Return the [x, y] coordinate for the center point of the cell that contains the specified text.  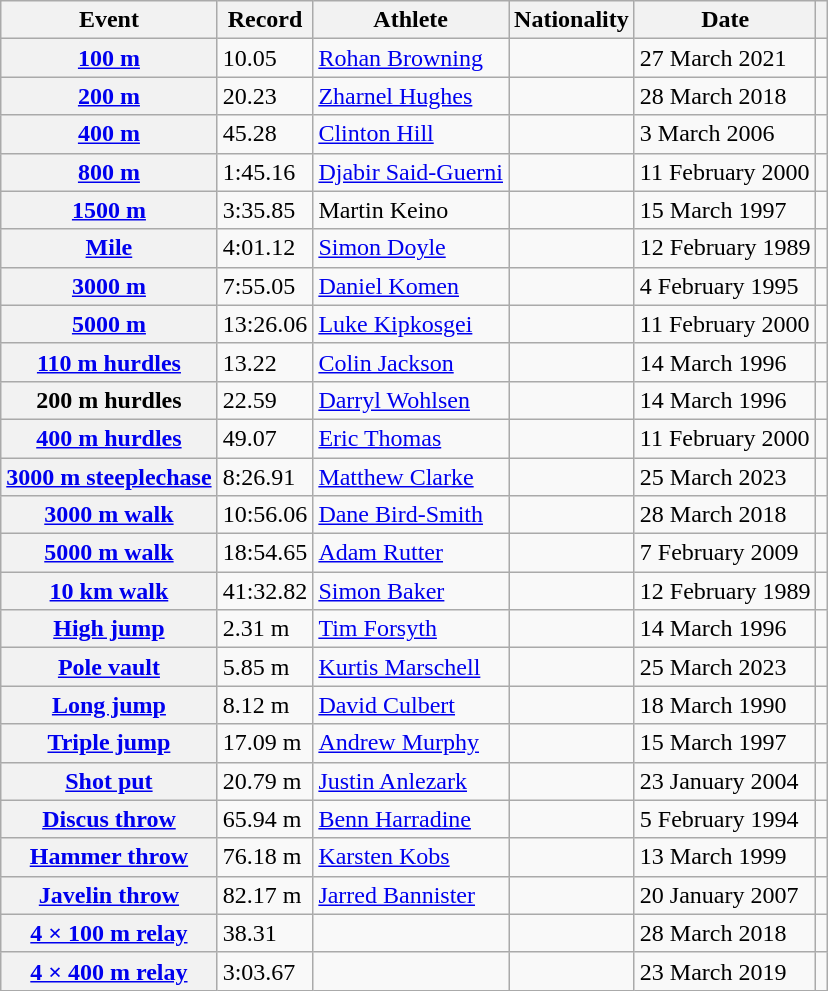
Colin Jackson [411, 362]
49.07 [265, 438]
Simon Doyle [411, 248]
Nationality [572, 20]
Date [725, 20]
Record [265, 20]
400 m hurdles [109, 438]
5000 m walk [109, 553]
20.79 m [265, 781]
4 × 400 m relay [109, 971]
Jarred Bannister [411, 895]
10 km walk [109, 591]
7 February 2009 [725, 553]
Triple jump [109, 743]
100 m [109, 58]
4:01.12 [265, 248]
3000 m [109, 286]
76.18 m [265, 857]
10:56.06 [265, 515]
3 March 2006 [725, 134]
18:54.65 [265, 553]
3000 m steeplechase [109, 477]
38.31 [265, 933]
David Culbert [411, 705]
Shot put [109, 781]
400 m [109, 134]
Martin Keino [411, 210]
41:32.82 [265, 591]
200 m hurdles [109, 400]
110 m hurdles [109, 362]
18 March 1990 [725, 705]
800 m [109, 172]
23 January 2004 [725, 781]
13.22 [265, 362]
8.12 m [265, 705]
10.05 [265, 58]
13 March 1999 [725, 857]
7:55.05 [265, 286]
Andrew Murphy [411, 743]
2.31 m [265, 629]
5 February 1994 [725, 819]
17.09 m [265, 743]
Justin Anlezark [411, 781]
Simon Baker [411, 591]
5.85 m [265, 667]
Karsten Kobs [411, 857]
Athlete [411, 20]
Dane Bird-Smith [411, 515]
4 February 1995 [725, 286]
Rohan Browning [411, 58]
Benn Harradine [411, 819]
4 × 100 m relay [109, 933]
Kurtis Marschell [411, 667]
1:45.16 [265, 172]
Daniel Komen [411, 286]
3:03.67 [265, 971]
5000 m [109, 324]
Pole vault [109, 667]
Adam Rutter [411, 553]
65.94 m [265, 819]
13:26.06 [265, 324]
23 March 2019 [725, 971]
Event [109, 20]
45.28 [265, 134]
200 m [109, 96]
Javelin throw [109, 895]
1500 m [109, 210]
Zharnel Hughes [411, 96]
Eric Thomas [411, 438]
Darryl Wohlsen [411, 400]
20 January 2007 [725, 895]
Luke Kipkosgei [411, 324]
8:26.91 [265, 477]
Tim Forsyth [411, 629]
20.23 [265, 96]
Mile [109, 248]
Matthew Clarke [411, 477]
Long jump [109, 705]
Djabir Said-Guerni [411, 172]
High jump [109, 629]
Discus throw [109, 819]
82.17 m [265, 895]
22.59 [265, 400]
Clinton Hill [411, 134]
27 March 2021 [725, 58]
3:35.85 [265, 210]
3000 m walk [109, 515]
Hammer throw [109, 857]
